Find where the given text appears and provide that cell's center as [X, Y] coordinate. 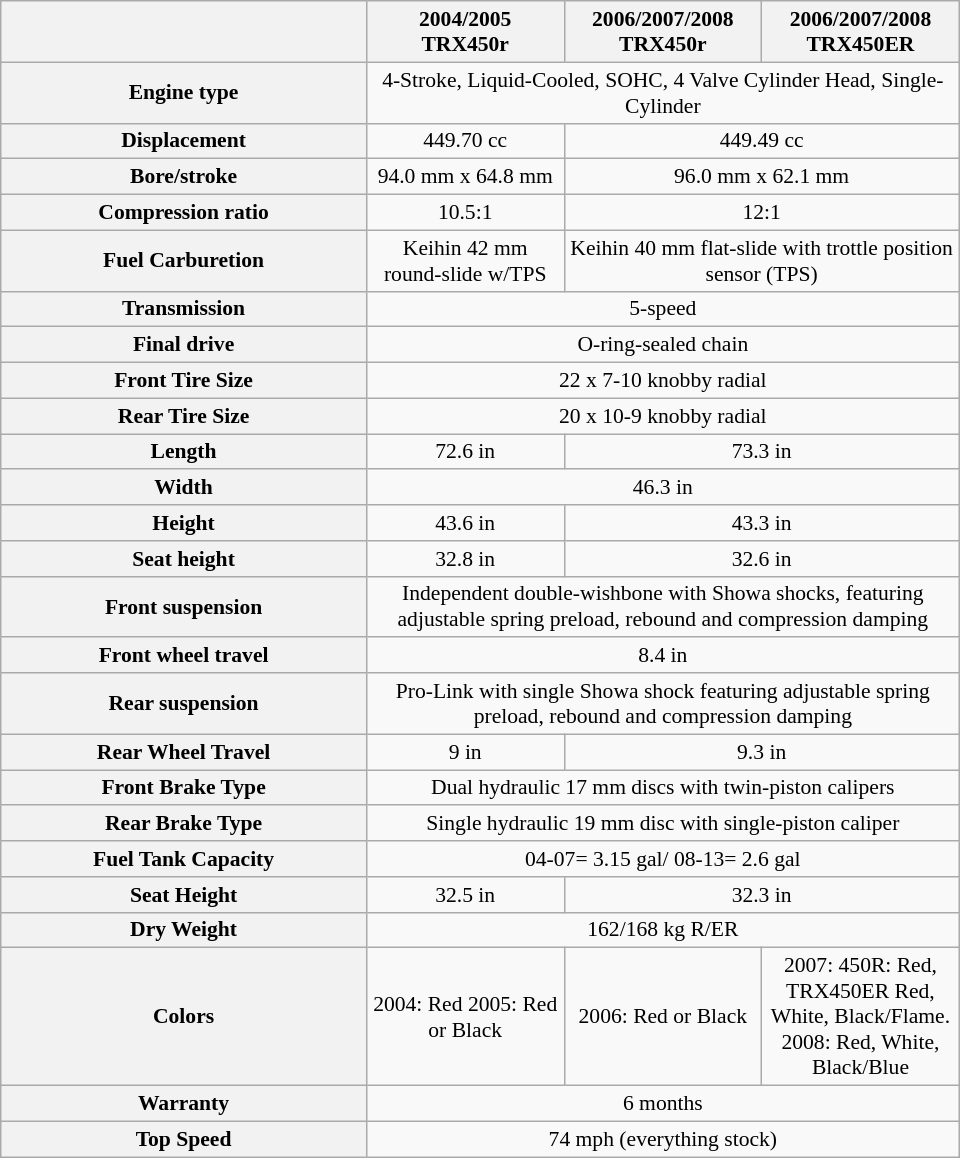
Dual hydraulic 17 mm discs with twin-piston calipers [662, 788]
Single hydraulic 19 mm disc with single-piston caliper [662, 824]
2004: Red 2005: Red or Black [465, 1017]
4-Stroke, Liquid-Cooled, SOHC, 4 Valve Cylinder Head, Single-Cylinder [662, 92]
2006/2007/2008TRX450r [663, 32]
449.70 cc [465, 141]
32.5 in [465, 895]
Keihin 42 mm round-slide w/TPS [465, 260]
94.0 mm x 64.8 mm [465, 177]
Final drive [184, 345]
22 x 7-10 knobby radial [662, 381]
Fuel Carburetion [184, 260]
O-ring-sealed chain [662, 345]
Compression ratio [184, 213]
6 months [662, 1104]
Rear Tire Size [184, 416]
Height [184, 523]
Rear Wheel Travel [184, 752]
9.3 in [762, 752]
20 x 10-9 knobby radial [662, 416]
2006/2007/2008TRX450ER [861, 32]
73.3 in [762, 452]
Length [184, 452]
9 in [465, 752]
5-speed [662, 309]
Rear suspension [184, 704]
Dry Weight [184, 930]
Transmission [184, 309]
Seat height [184, 559]
43.3 in [762, 523]
2004/2005TRX450r [465, 32]
Independent double-wishbone with Showa shocks, featuring adjustable spring preload, rebound and compression damping [662, 606]
2006: Red or Black [663, 1017]
46.3 in [662, 488]
8.4 in [662, 656]
04-07= 3.15 gal/ 08-13= 2.6 gal [662, 859]
Warranty [184, 1104]
Colors [184, 1017]
Seat Height [184, 895]
96.0 mm x 62.1 mm [762, 177]
Front Brake Type [184, 788]
43.6 in [465, 523]
Rear Brake Type [184, 824]
Displacement [184, 141]
74 mph (everything stock) [662, 1139]
Top Speed [184, 1139]
10.5:1 [465, 213]
Front suspension [184, 606]
162/168 kg R/ER [662, 930]
12:1 [762, 213]
Front Tire Size [184, 381]
Pro-Link with single Showa shock featuring adjustable spring preload, rebound and compression damping [662, 704]
Front wheel travel [184, 656]
2007: 450R: Red, TRX450ER Red, White, Black/Flame. 2008: Red, White, Black/Blue [861, 1017]
Bore/stroke [184, 177]
449.49 cc [762, 141]
Engine type [184, 92]
72.6 in [465, 452]
Keihin 40 mm flat-slide with trottle position sensor (TPS) [762, 260]
32.6 in [762, 559]
Fuel Tank Capacity [184, 859]
32.8 in [465, 559]
Width [184, 488]
32.3 in [762, 895]
